Scan for the cell matching the given text and deliver its [X, Y] coordinate at center. 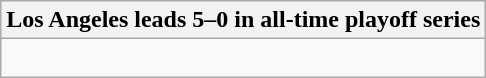
Los Angeles leads 5–0 in all-time playoff series [244, 20]
